For the text-containing cell, return its midpoint in [x, y] coordinate format. 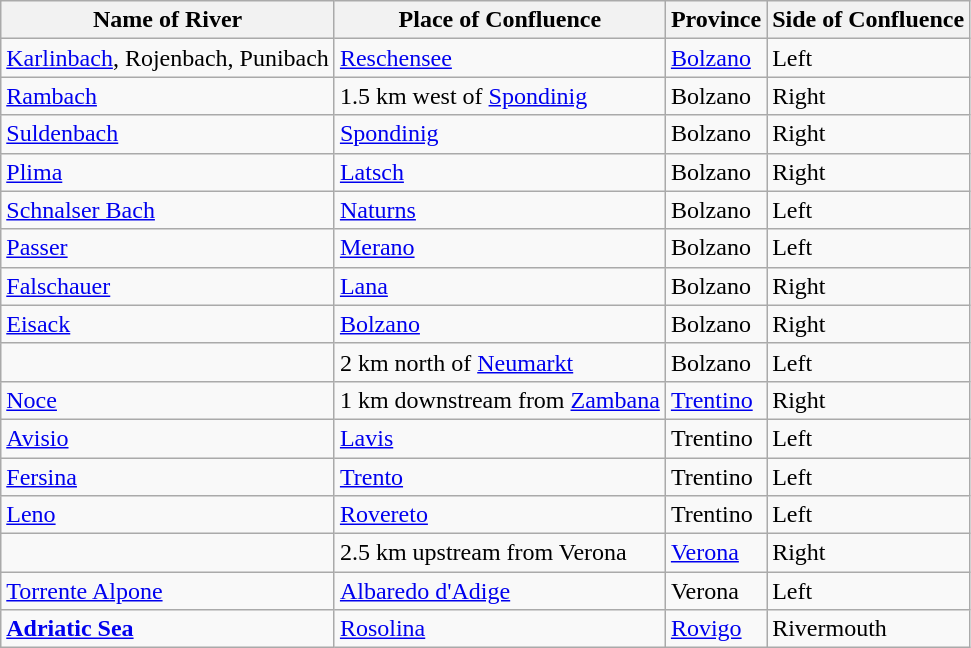
Falschauer [168, 286]
Place of Confluence [500, 20]
Province [716, 20]
Albaredo d'Adige [500, 591]
Leno [168, 515]
Rambach [168, 96]
Schnalser Bach [168, 210]
1.5 km west of Spondinig [500, 96]
Spondinig [500, 134]
Adriatic Sea [168, 629]
Rovereto [500, 515]
Rosolina [500, 629]
Noce [168, 400]
Rivermouth [868, 629]
2 km north of Neumarkt [500, 362]
Latsch [500, 172]
Fersina [168, 477]
Eisack [168, 324]
Side of Confluence [868, 20]
Karlinbach, Rojenbach, Punibach [168, 58]
Lavis [500, 438]
Rovigo [716, 629]
Trento [500, 477]
2.5 km upstream from Verona [500, 553]
Passer [168, 248]
1 km downstream from Zambana [500, 400]
Naturns [500, 210]
Merano [500, 248]
Reschensee [500, 58]
Name of River [168, 20]
Lana [500, 286]
Torrente Alpone [168, 591]
Suldenbach [168, 134]
Avisio [168, 438]
Plima [168, 172]
